Return the [X, Y] coordinate for the center point of the cell that contains the specified text.  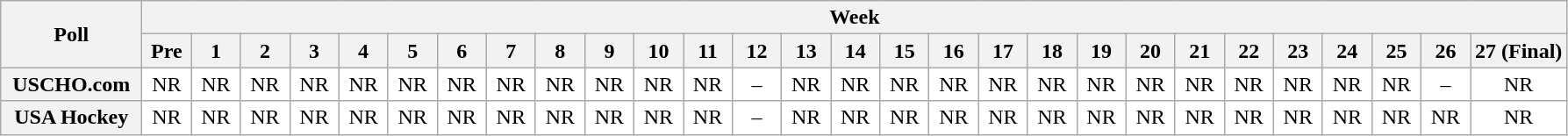
23 [1298, 51]
16 [954, 51]
17 [1003, 51]
1 [216, 51]
24 [1347, 51]
10 [658, 51]
Week [855, 18]
20 [1150, 51]
19 [1101, 51]
Pre [167, 51]
7 [511, 51]
6 [462, 51]
5 [412, 51]
3 [314, 51]
12 [757, 51]
8 [560, 51]
14 [856, 51]
15 [905, 51]
27 (Final) [1519, 51]
Poll [72, 34]
USA Hockey [72, 118]
2 [265, 51]
26 [1445, 51]
11 [707, 51]
25 [1396, 51]
13 [806, 51]
22 [1249, 51]
18 [1052, 51]
USCHO.com [72, 84]
9 [609, 51]
21 [1199, 51]
4 [363, 51]
